Return (x, y) of the center of cell containing provided text 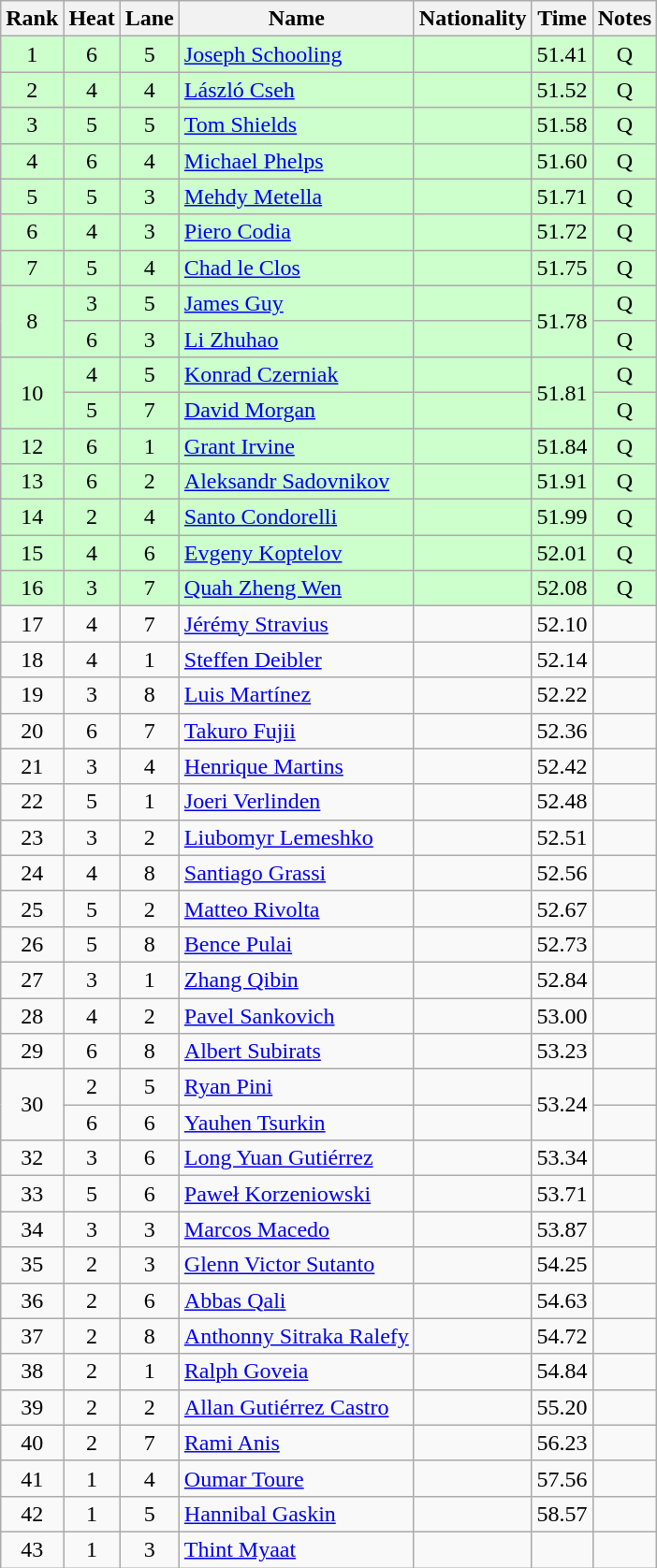
58.57 (562, 1514)
Steffen Deibler (296, 660)
51.99 (562, 517)
Tom Shields (296, 125)
52.14 (562, 660)
37 (32, 1336)
Lane (150, 19)
53.00 (562, 1015)
51.84 (562, 446)
Albert Subirats (296, 1052)
László Cseh (296, 90)
41 (32, 1478)
54.25 (562, 1265)
51.75 (562, 268)
Thint Myaat (296, 1549)
52.08 (562, 588)
16 (32, 588)
Heat (92, 19)
53.87 (562, 1229)
24 (32, 873)
14 (32, 517)
52.48 (562, 802)
19 (32, 695)
40 (32, 1443)
38 (32, 1372)
David Morgan (296, 410)
Mehdy Metella (296, 196)
51.60 (562, 161)
52.10 (562, 624)
57.56 (562, 1478)
Abbas Qali (296, 1300)
22 (32, 802)
Notes (624, 19)
Time (562, 19)
Santiago Grassi (296, 873)
Chad le Clos (296, 268)
Liubomyr Lemeshko (296, 837)
52.73 (562, 944)
53.34 (562, 1158)
51.52 (562, 90)
21 (32, 766)
26 (32, 944)
Evgeny Koptelov (296, 553)
Joseph Schooling (296, 54)
10 (32, 392)
Pavel Sankovich (296, 1015)
39 (32, 1407)
Hannibal Gaskin (296, 1514)
52.36 (562, 731)
52.56 (562, 873)
Glenn Victor Sutanto (296, 1265)
52.42 (562, 766)
52.84 (562, 980)
Yauhen Tsurkin (296, 1123)
55.20 (562, 1407)
Rami Anis (296, 1443)
Piero Codia (296, 232)
51.81 (562, 392)
53.24 (562, 1105)
52.22 (562, 695)
Ralph Goveia (296, 1372)
23 (32, 837)
51.71 (562, 196)
54.84 (562, 1372)
52.01 (562, 553)
33 (32, 1194)
42 (32, 1514)
13 (32, 482)
Ryan Pini (296, 1087)
53.23 (562, 1052)
Anthonny Sitraka Ralefy (296, 1336)
Henrique Martins (296, 766)
51.58 (562, 125)
43 (32, 1549)
Quah Zheng Wen (296, 588)
Matteo Rivolta (296, 908)
15 (32, 553)
52.67 (562, 908)
Nationality (473, 19)
Michael Phelps (296, 161)
Jérémy Stravius (296, 624)
Paweł Korzeniowski (296, 1194)
12 (32, 446)
20 (32, 731)
28 (32, 1015)
51.72 (562, 232)
Allan Gutiérrez Castro (296, 1407)
54.72 (562, 1336)
36 (32, 1300)
25 (32, 908)
Santo Condorelli (296, 517)
51.78 (562, 321)
53.71 (562, 1194)
56.23 (562, 1443)
Joeri Verlinden (296, 802)
52.51 (562, 837)
51.41 (562, 54)
27 (32, 980)
18 (32, 660)
Zhang Qibin (296, 980)
17 (32, 624)
Grant Irvine (296, 446)
Luis Martínez (296, 695)
34 (32, 1229)
32 (32, 1158)
54.63 (562, 1300)
Oumar Toure (296, 1478)
Aleksandr Sadovnikov (296, 482)
Long Yuan Gutiérrez (296, 1158)
Marcos Macedo (296, 1229)
Name (296, 19)
30 (32, 1105)
29 (32, 1052)
James Guy (296, 303)
Li Zhuhao (296, 339)
Bence Pulai (296, 944)
Takuro Fujii (296, 731)
35 (32, 1265)
Rank (32, 19)
Konrad Czerniak (296, 374)
51.91 (562, 482)
